Provide the [x, y] coordinate of the cell's center where the given text is located.  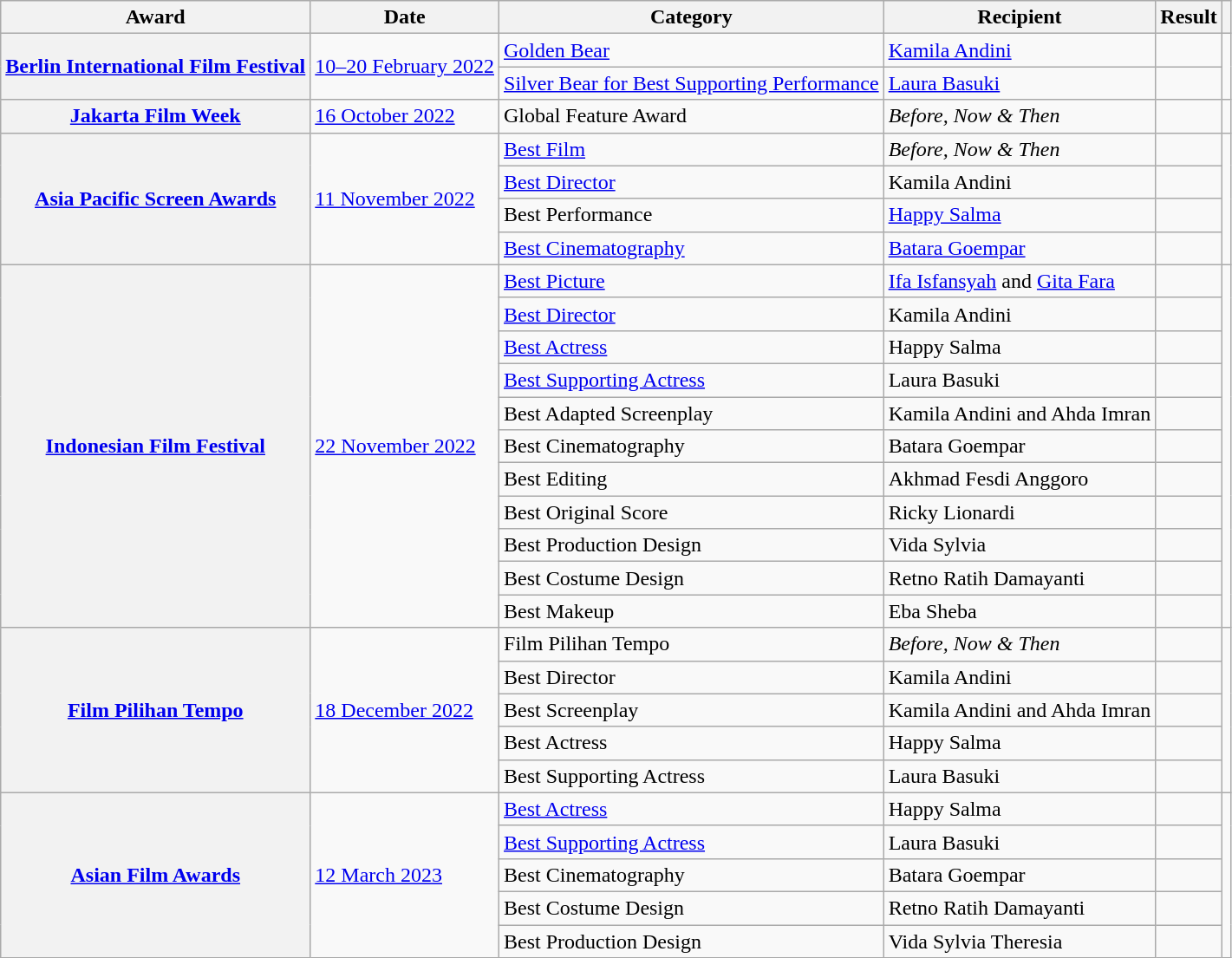
Best Picture [692, 281]
Best Film [692, 149]
16 October 2022 [405, 116]
Golden Bear [692, 50]
Silver Bear for Best Supporting Performance [692, 83]
Vida Sylvia Theresia [1020, 941]
12 March 2023 [405, 875]
Best Editing [692, 479]
Result [1189, 17]
Ricky Lionardi [1020, 512]
Best Makeup [692, 611]
Asian Film Awards [156, 875]
Best Performance [692, 215]
10–20 February 2022 [405, 67]
Category [692, 17]
Indonesian Film Festival [156, 446]
Award [156, 17]
Berlin International Film Festival [156, 67]
Akhmad Fesdi Anggoro [1020, 479]
Ifa Isfansyah and Gita Fara [1020, 281]
Vida Sylvia [1020, 545]
22 November 2022 [405, 446]
Date [405, 17]
11 November 2022 [405, 199]
Asia Pacific Screen Awards [156, 199]
Global Feature Award [692, 116]
Jakarta Film Week [156, 116]
Best Adapted Screenplay [692, 414]
Recipient [1020, 17]
Best Screenplay [692, 710]
18 December 2022 [405, 710]
Best Original Score [692, 512]
Eba Sheba [1020, 611]
